Pinpoint the cell where the given text exists, returning its [X, Y] midpoint coordinate. 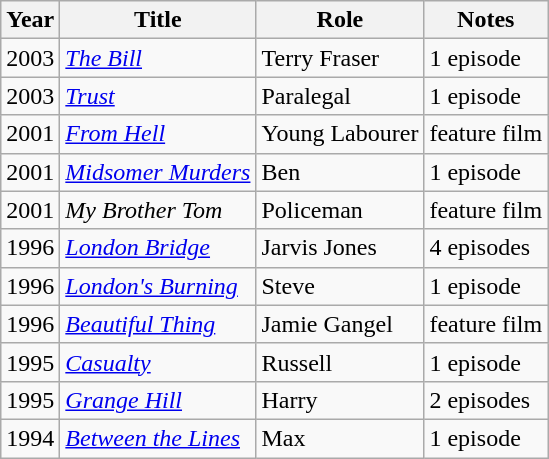
From Hell [158, 134]
Young Labourer [340, 134]
Harry [340, 400]
The Bill [158, 58]
2 episodes [486, 400]
Midsomer Murders [158, 172]
Steve [340, 286]
Jarvis Jones [340, 248]
Jamie Gangel [340, 324]
Beautiful Thing [158, 324]
Between the Lines [158, 438]
My Brother Tom [158, 210]
Grange Hill [158, 400]
Policeman [340, 210]
London Bridge [158, 248]
Trust [158, 96]
Ben [340, 172]
Max [340, 438]
London's Burning [158, 286]
Terry Fraser [340, 58]
Notes [486, 20]
Paralegal [340, 96]
Year [30, 20]
4 episodes [486, 248]
Role [340, 20]
1994 [30, 438]
Casualty [158, 362]
Title [158, 20]
Russell [340, 362]
